Scan for the cell matching the given text and deliver its (x, y) coordinate at center. 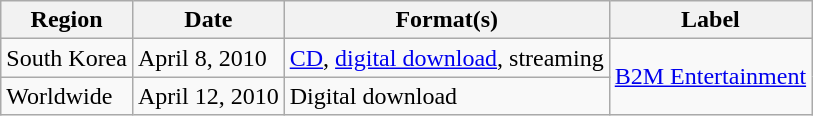
April 12, 2010 (208, 96)
April 8, 2010 (208, 58)
Digital download (446, 96)
CD, digital download, streaming (446, 58)
South Korea (67, 58)
Format(s) (446, 20)
Label (710, 20)
B2M Entertainment (710, 77)
Region (67, 20)
Worldwide (67, 96)
Date (208, 20)
